Pinpoint the cell where the given text exists, returning its [x, y] midpoint coordinate. 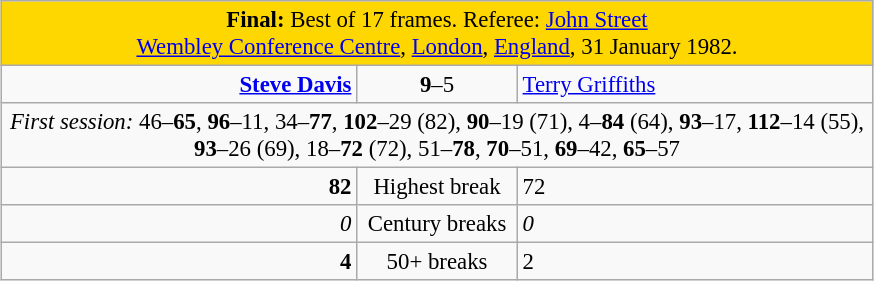
4 [179, 262]
Steve Davis [179, 85]
First session: 46–65, 96–11, 34–77, 102–29 (82), 90–19 (71), 4–84 (64), 93–17, 112–14 (55), 93–26 (69), 18–72 (72), 51–78, 70–51, 69–42, 65–57 [437, 136]
72 [695, 187]
Highest break [438, 187]
Final: Best of 17 frames. Referee: John StreetWembley Conference Centre, London, England, 31 January 1982. [437, 34]
82 [179, 187]
Century breaks [438, 224]
Terry Griffiths [695, 85]
9–5 [438, 85]
2 [695, 262]
50+ breaks [438, 262]
